From the cell containing the given text, extract its center point as (x, y) coordinate. 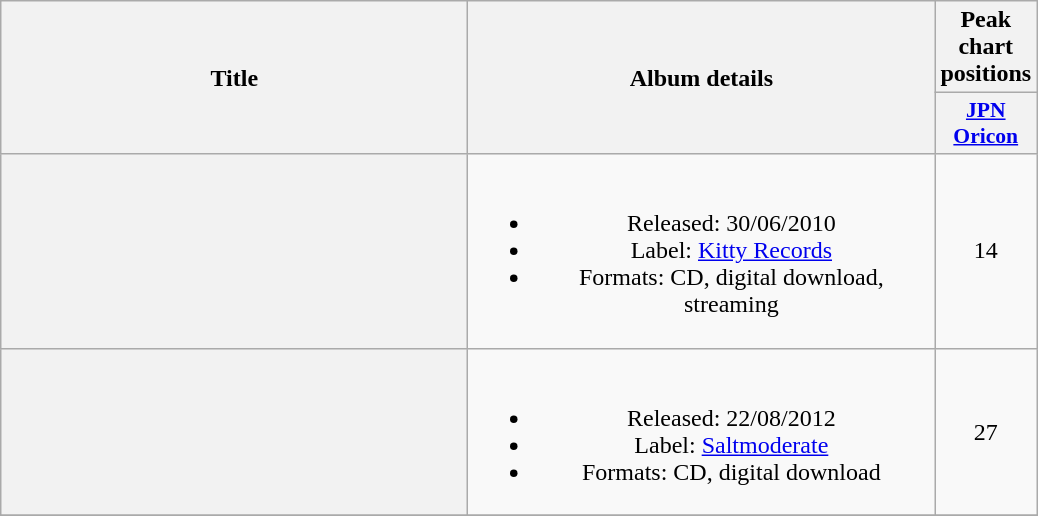
27 (986, 432)
Released: 30/06/2010Label: Kitty RecordsFormats: CD, digital download, streaming (702, 251)
JPNOricon (986, 124)
Title (234, 78)
Album details (702, 78)
Peakchartpositions (986, 47)
Released: 22/08/2012Label: SaltmoderateFormats: CD, digital download (702, 432)
14 (986, 251)
